From the cell containing the given text, extract its center point as (X, Y) coordinate. 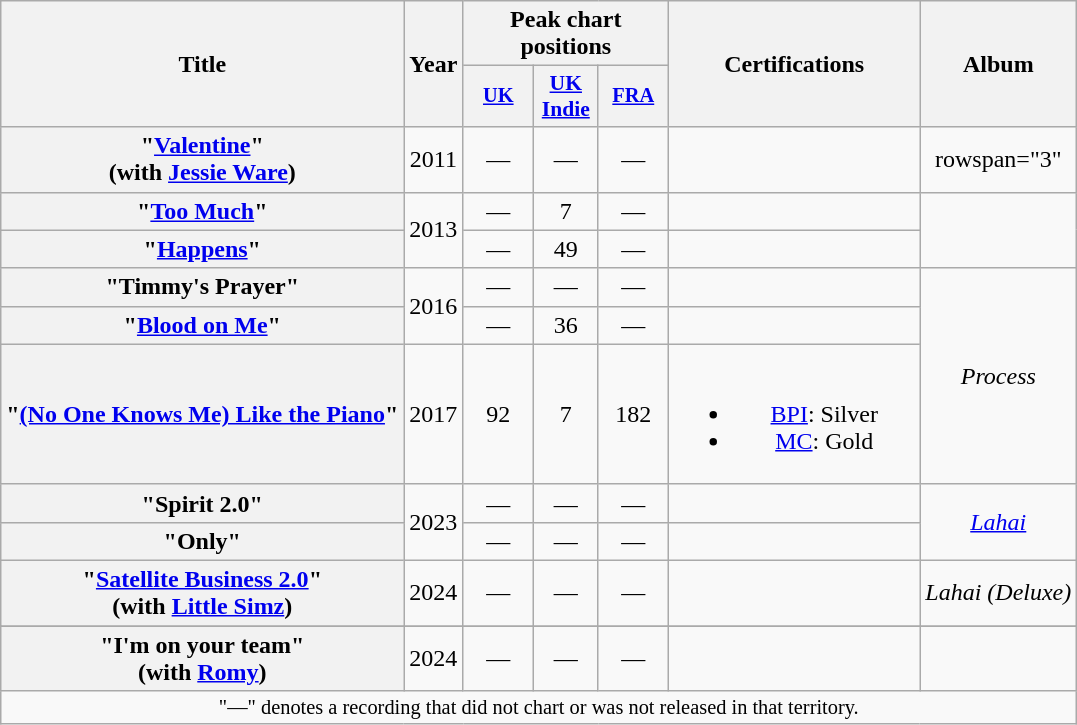
Year (434, 64)
"Satellite Business 2.0"(with Little Simz) (202, 592)
FRA (634, 96)
Process (998, 376)
UKIndie (566, 96)
Album (998, 64)
rowspan="3" (998, 160)
"Blood on Me" (202, 325)
Lahai (Deluxe) (998, 592)
2011 (434, 160)
182 (634, 414)
UK (498, 96)
2013 (434, 230)
"Spirit 2.0" (202, 503)
Certifications (794, 64)
2016 (434, 306)
Lahai (998, 522)
36 (566, 325)
"(No One Knows Me) Like the Piano" (202, 414)
"—" denotes a recording that did not chart or was not released in that territory. (539, 708)
2023 (434, 522)
92 (498, 414)
"Only" (202, 541)
"Happens" (202, 249)
"I'm on your team"(with Romy) (202, 658)
Title (202, 64)
"Valentine"(with Jessie Ware) (202, 160)
"Too Much" (202, 211)
2017 (434, 414)
BPI: SilverMC: Gold (794, 414)
Peak chart positions (566, 34)
49 (566, 249)
"Timmy's Prayer" (202, 287)
